Scan for the cell matching the given text and deliver its (X, Y) coordinate at center. 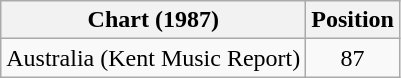
Chart (1987) (154, 20)
Australia (Kent Music Report) (154, 58)
Position (353, 20)
87 (353, 58)
